Return the [x, y] coordinate for the center point of the cell that contains the specified text.  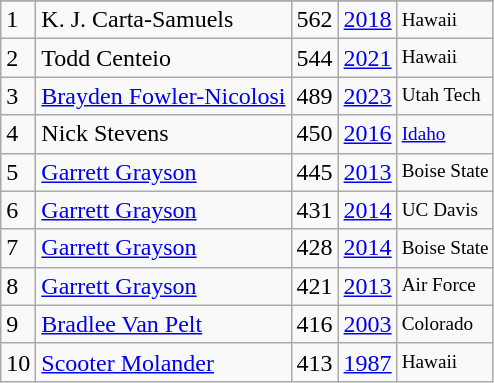
K. J. Carta-Samuels [164, 20]
Bradlee Van Pelt [164, 324]
1987 [368, 362]
413 [314, 362]
1 [18, 20]
445 [314, 172]
Scooter Molander [164, 362]
544 [314, 58]
7 [18, 248]
562 [314, 20]
2018 [368, 20]
9 [18, 324]
2023 [368, 96]
450 [314, 134]
Colorado [445, 324]
UC Davis [445, 210]
431 [314, 210]
4 [18, 134]
Utah Tech [445, 96]
Air Force [445, 286]
8 [18, 286]
2021 [368, 58]
489 [314, 96]
428 [314, 248]
2003 [368, 324]
Nick Stevens [164, 134]
6 [18, 210]
Idaho [445, 134]
2016 [368, 134]
2 [18, 58]
5 [18, 172]
416 [314, 324]
Todd Centeio [164, 58]
10 [18, 362]
421 [314, 286]
Brayden Fowler-Nicolosi [164, 96]
3 [18, 96]
